Provide the (X, Y) coordinate of the cell's center where the given text is located.  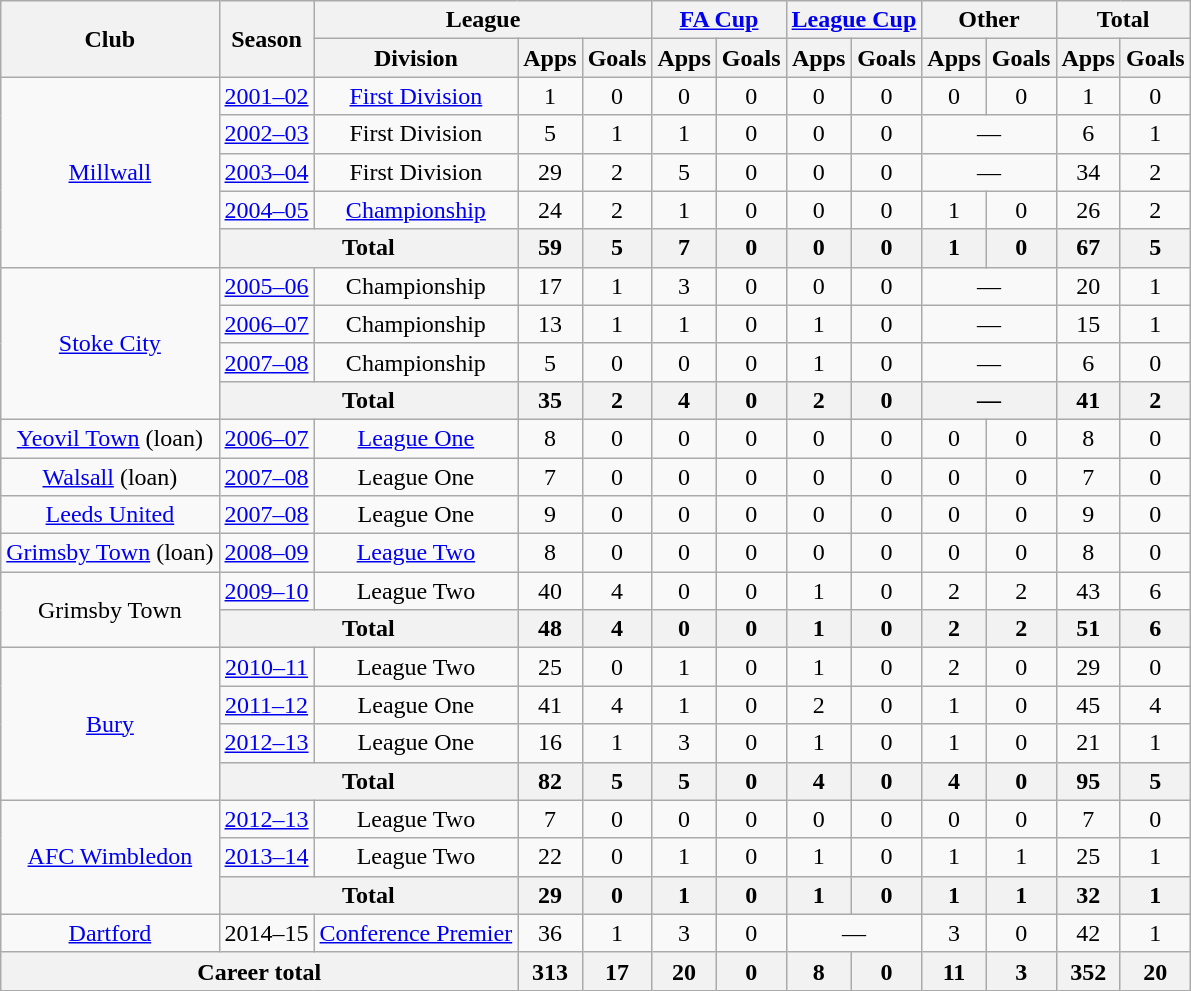
Other (989, 20)
40 (550, 591)
2010–11 (266, 667)
2011–12 (266, 705)
Leeds United (110, 515)
2014–15 (266, 933)
43 (1088, 591)
Club (110, 39)
313 (550, 971)
35 (550, 400)
2008–09 (266, 553)
Career total (260, 971)
51 (1088, 629)
22 (550, 857)
Walsall (loan) (110, 477)
Grimsby Town (loan) (110, 553)
26 (1088, 210)
67 (1088, 248)
45 (1088, 705)
League Cup (854, 20)
32 (1088, 895)
2005–06 (266, 286)
2001–02 (266, 96)
Season (266, 39)
Dartford (110, 933)
82 (550, 781)
59 (550, 248)
2009–10 (266, 591)
11 (954, 971)
2003–04 (266, 172)
2013–14 (266, 857)
13 (550, 324)
Division (416, 58)
Conference Premier (416, 933)
2004–05 (266, 210)
Grimsby Town (110, 610)
AFC Wimbledon (110, 857)
Stoke City (110, 343)
16 (550, 743)
Bury (110, 724)
2002–03 (266, 134)
15 (1088, 324)
36 (550, 933)
48 (550, 629)
Yeovil Town (loan) (110, 438)
42 (1088, 933)
95 (1088, 781)
Millwall (110, 172)
21 (1088, 743)
League (483, 20)
34 (1088, 172)
24 (550, 210)
FA Cup (719, 20)
352 (1088, 971)
